Provide the [X, Y] coordinate of the cell's center where the given text is located.  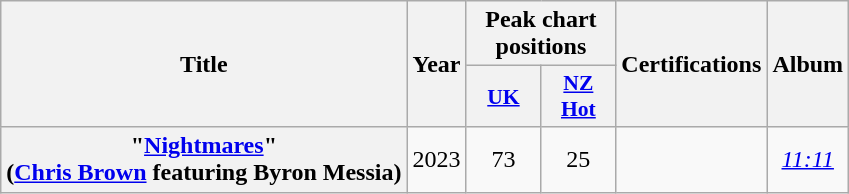
73 [504, 160]
Title [204, 64]
Year [436, 64]
25 [578, 160]
Certifications [692, 64]
Album [808, 64]
11:11 [808, 160]
2023 [436, 160]
NZHot [578, 96]
UK [504, 96]
"Nightmares"(Chris Brown featuring Byron Messia) [204, 160]
Peak chart positions [541, 34]
